Identify which cell holds the provided text, then report its [X, Y] central coordinate. 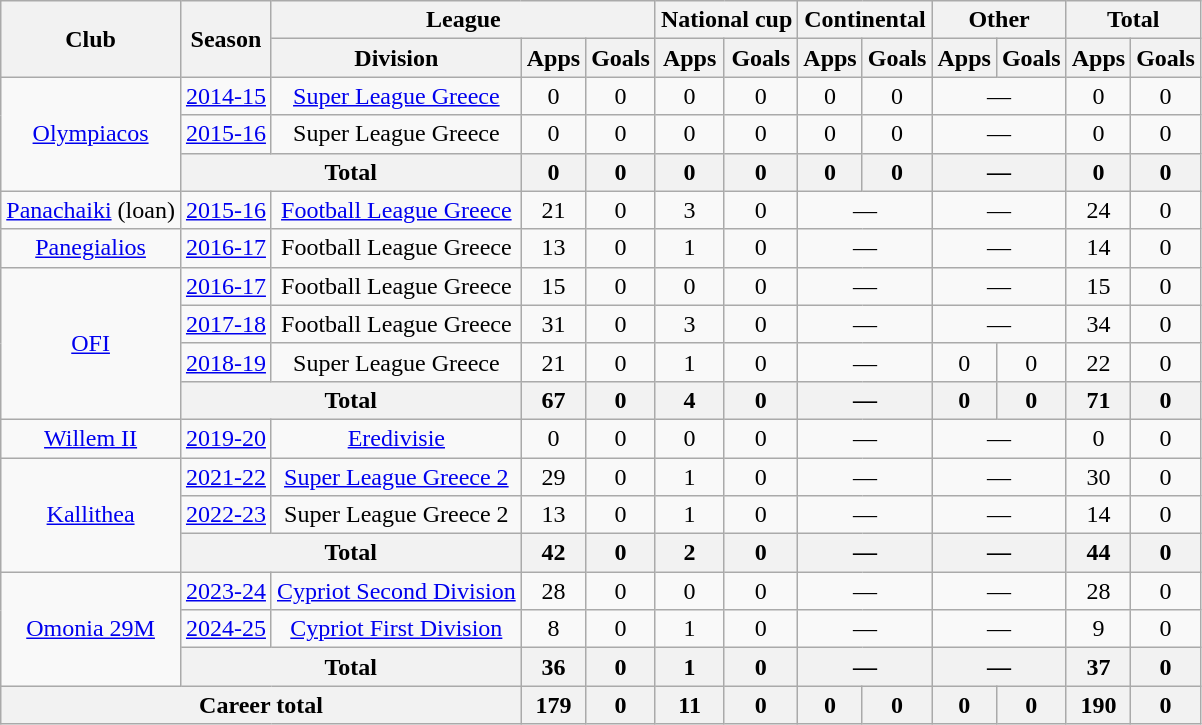
2 [689, 553]
37 [1098, 667]
71 [1098, 400]
Season [226, 39]
190 [1098, 705]
44 [1098, 553]
36 [553, 667]
2024-25 [226, 629]
179 [553, 705]
4 [689, 400]
Continental [865, 20]
Kallithea [91, 515]
2021-22 [226, 477]
Cypriot First Division [396, 629]
9 [1098, 629]
34 [1098, 324]
Cypriot Second Division [396, 591]
League [463, 20]
Panachaiki (loan) [91, 210]
2017-18 [226, 324]
Eredivisie [396, 438]
2014-15 [226, 96]
42 [553, 553]
Olympiacos [91, 134]
Career total [261, 705]
24 [1098, 210]
8 [553, 629]
2019-20 [226, 438]
2023-24 [226, 591]
2022-23 [226, 515]
29 [553, 477]
31 [553, 324]
11 [689, 705]
22 [1098, 362]
2018-19 [226, 362]
OFI [91, 343]
Omonia 29M [91, 629]
30 [1098, 477]
National cup [726, 20]
Willem II [91, 438]
Other [999, 20]
Panegialios [91, 248]
Club [91, 39]
67 [553, 400]
Division [396, 58]
